Return (x, y) of the center of cell containing provided text 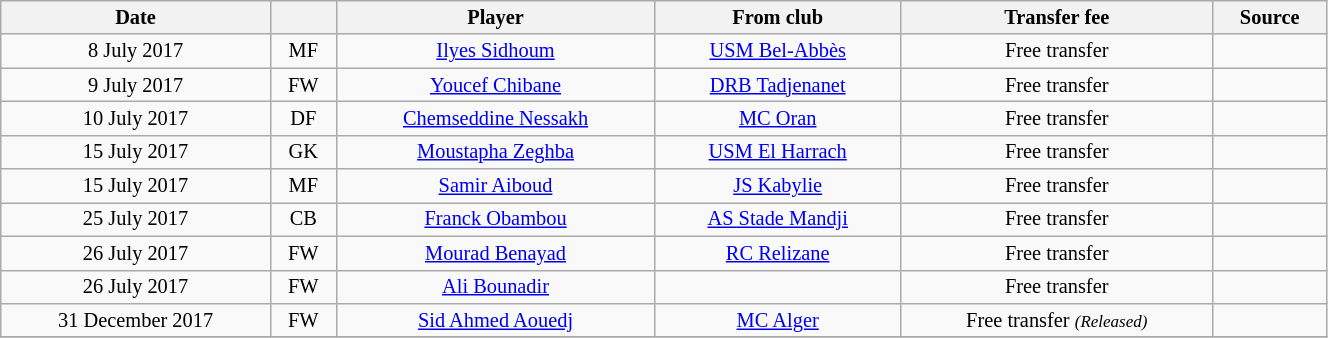
AS Stade Mandji (778, 219)
9 July 2017 (136, 85)
Player (496, 17)
JS Kabylie (778, 186)
31 December 2017 (136, 320)
From club (778, 17)
Chemseddine Nessakh (496, 118)
MC Alger (778, 320)
MC Oran (778, 118)
RC Relizane (778, 253)
GK (303, 152)
Date (136, 17)
Franck Obambou (496, 219)
Source (1270, 17)
DRB Tadjenanet (778, 85)
Ali Bounadir (496, 287)
Ilyes Sidhoum (496, 51)
Moustapha Zeghba (496, 152)
8 July 2017 (136, 51)
Free transfer (Released) (1056, 320)
CB (303, 219)
Sid Ahmed Aouedj (496, 320)
Samir Aiboud (496, 186)
DF (303, 118)
USM Bel-Abbès (778, 51)
Transfer fee (1056, 17)
USM El Harrach (778, 152)
25 July 2017 (136, 219)
Youcef Chibane (496, 85)
Mourad Benayad (496, 253)
10 July 2017 (136, 118)
